Extract the [X, Y] coordinate from the center of the cell holding the provided text.  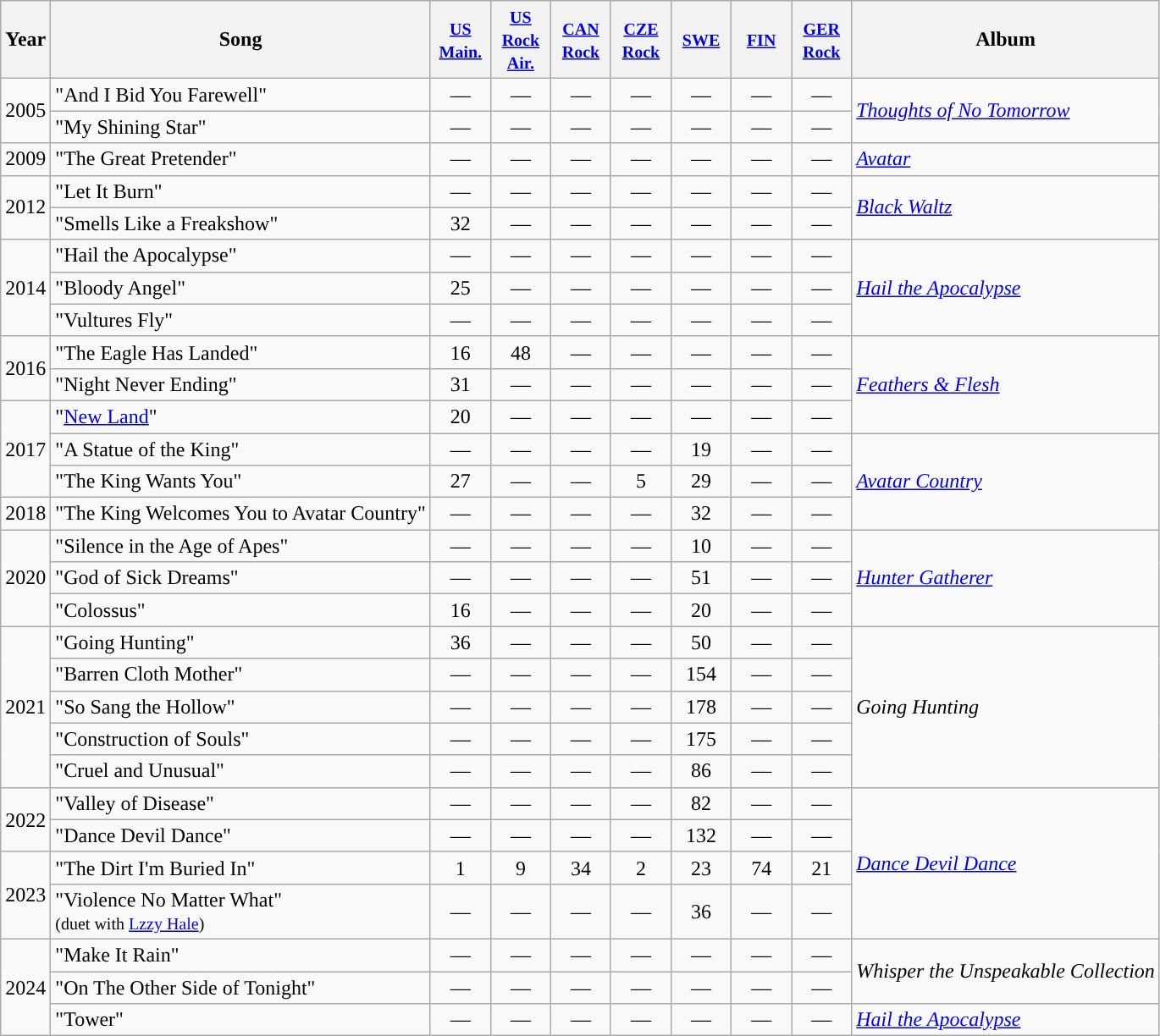
154 [701, 675]
"Silence in the Age of Apes" [240, 546]
175 [701, 739]
"Valley of Disease" [240, 803]
SWE [701, 40]
86 [701, 771]
"Dance Devil Dance" [240, 835]
10 [701, 546]
2024 [25, 987]
2005 [25, 111]
FIN [762, 40]
"Construction of Souls" [240, 739]
"Make It Rain" [240, 955]
27 [461, 482]
74 [762, 868]
"A Statue of the King" [240, 449]
5 [640, 482]
132 [701, 835]
2021 [25, 707]
31 [461, 384]
"Barren Cloth Mother" [240, 675]
48 [520, 352]
"Smells Like a Freakshow" [240, 223]
USMain. [461, 40]
2020 [25, 578]
29 [701, 482]
"Tower" [240, 1020]
"The Great Pretender" [240, 159]
GERRock [821, 40]
2016 [25, 368]
178 [701, 707]
51 [701, 578]
9 [520, 868]
2023 [25, 895]
"Violence No Matter What"(duet with Lzzy Hale) [240, 911]
Avatar Country [1006, 482]
1 [461, 868]
Dance Devil Dance [1006, 863]
50 [701, 642]
2017 [25, 449]
21 [821, 868]
"Vultures Fly" [240, 320]
34 [581, 868]
Feathers & Flesh [1006, 384]
2009 [25, 159]
82 [701, 803]
Avatar [1006, 159]
"Night Never Ending" [240, 384]
"My Shining Star" [240, 127]
"God of Sick Dreams" [240, 578]
Thoughts of No Tomorrow [1006, 111]
"The King Wants You" [240, 482]
"Let It Burn" [240, 191]
CANRock [581, 40]
"On The Other Side of Tonight" [240, 988]
2 [640, 868]
Song [240, 40]
19 [701, 449]
2012 [25, 207]
"Bloody Angel" [240, 288]
CZERock [640, 40]
23 [701, 868]
Going Hunting [1006, 707]
2014 [25, 288]
Album [1006, 40]
"Cruel and Unusual" [240, 771]
2018 [25, 514]
"So Sang the Hollow" [240, 707]
"The Dirt I'm Buried In" [240, 868]
Black Waltz [1006, 207]
"Going Hunting" [240, 642]
2022 [25, 819]
25 [461, 288]
"Colossus" [240, 610]
Year [25, 40]
USRock Air. [520, 40]
"And I Bid You Farewell" [240, 95]
"Hail the Apocalypse" [240, 256]
"New Land" [240, 416]
Hunter Gatherer [1006, 578]
"The King Welcomes You to Avatar Country" [240, 514]
"The Eagle Has Landed" [240, 352]
Whisper the Unspeakable Collection [1006, 971]
